Find where the given text appears and provide that cell's center as (X, Y) coordinate. 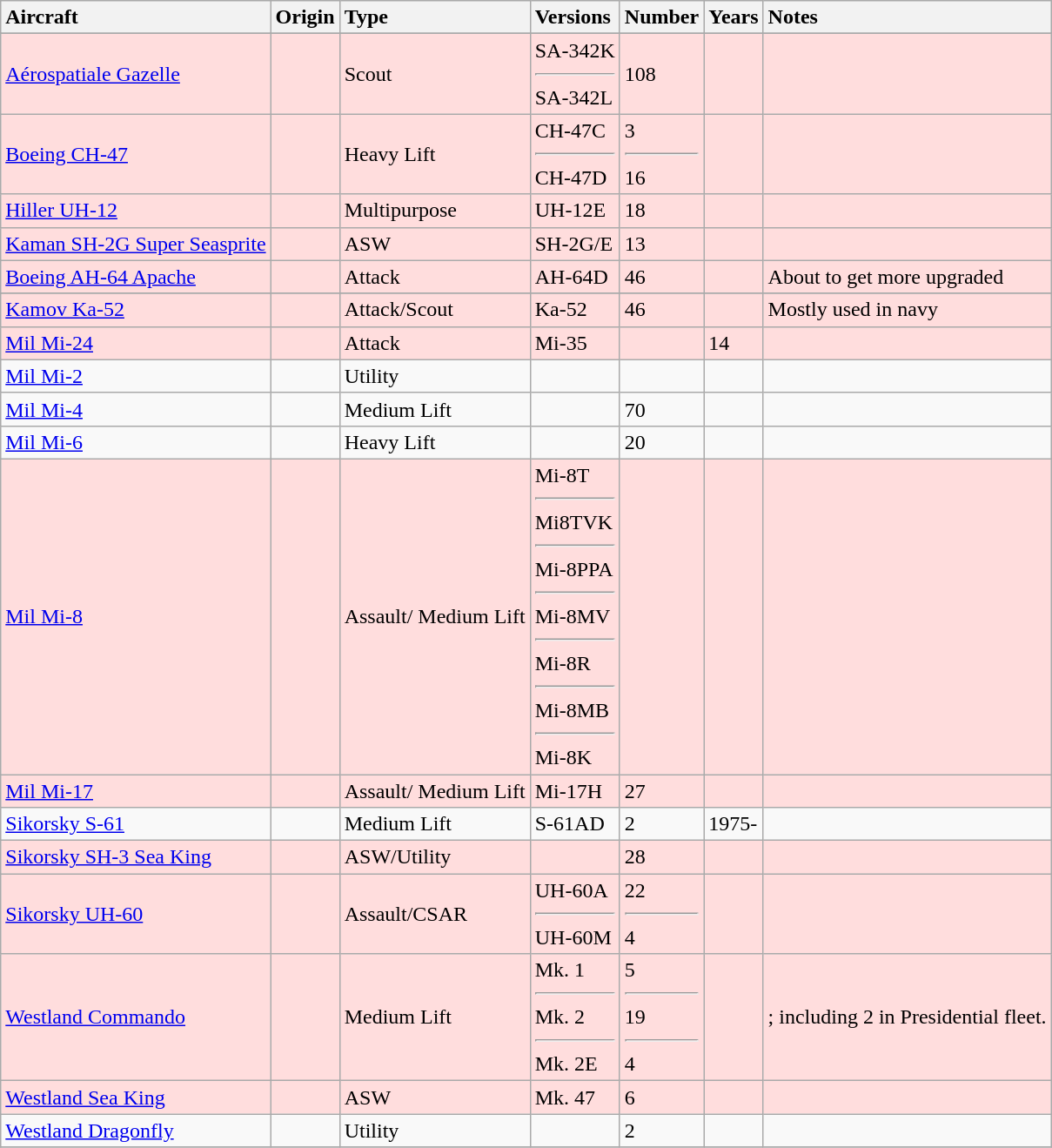
Kamov Ka-52 (136, 310)
27 (661, 791)
1975- (734, 824)
Multipurpose (435, 211)
Boeing AH-64 Apache (136, 277)
Mi-17H (574, 791)
Mil Mi-8 (136, 616)
316 (661, 154)
224 (661, 914)
About to get more upgraded (907, 277)
Notes (907, 17)
Ka-52 (574, 310)
Mil Mi-2 (136, 376)
AH-64D (574, 277)
Scout (435, 74)
ASW/Utility (435, 857)
Mostly used in navy (907, 310)
6 (661, 1098)
Mil Mi-24 (136, 343)
Mk. 47 (574, 1098)
UH-60AUH-60M (574, 914)
Westland Sea King (136, 1098)
108 (661, 74)
Aircraft (136, 17)
13 (661, 244)
Hiller UH-12 (136, 211)
Kaman SH-2G Super Seasprite (136, 244)
Sikorsky UH-60 (136, 914)
Mk. 1Mk. 2Mk. 2E (574, 1017)
UH-12E (574, 211)
Mi-8TMi8TVKMi-8PPAMi-8MVMi-8RMi-8MBMi-8K (574, 616)
CH-47CCH-47D (574, 154)
20 (661, 442)
Mi-35 (574, 343)
S-61AD (574, 824)
SA-342KSA-342L (574, 74)
Type (435, 17)
Mil Mi-6 (136, 442)
5194 (661, 1017)
Aérospatiale Gazelle (136, 74)
Boeing CH-47 (136, 154)
70 (661, 409)
Number (661, 17)
Westland Dragonfly (136, 1131)
Versions (574, 17)
SH-2G/E (574, 244)
Mil Mi-17 (136, 791)
18 (661, 211)
14 (734, 343)
Mil Mi-4 (136, 409)
Years (734, 17)
Sikorsky S-61 (136, 824)
Origin (305, 17)
Westland Commando (136, 1017)
Sikorsky SH-3 Sea King (136, 857)
Attack/Scout (435, 310)
; including 2 in Presidential fleet. (907, 1017)
Assault/CSAR (435, 914)
28 (661, 857)
